From the cell containing the given text, extract its center point as [X, Y] coordinate. 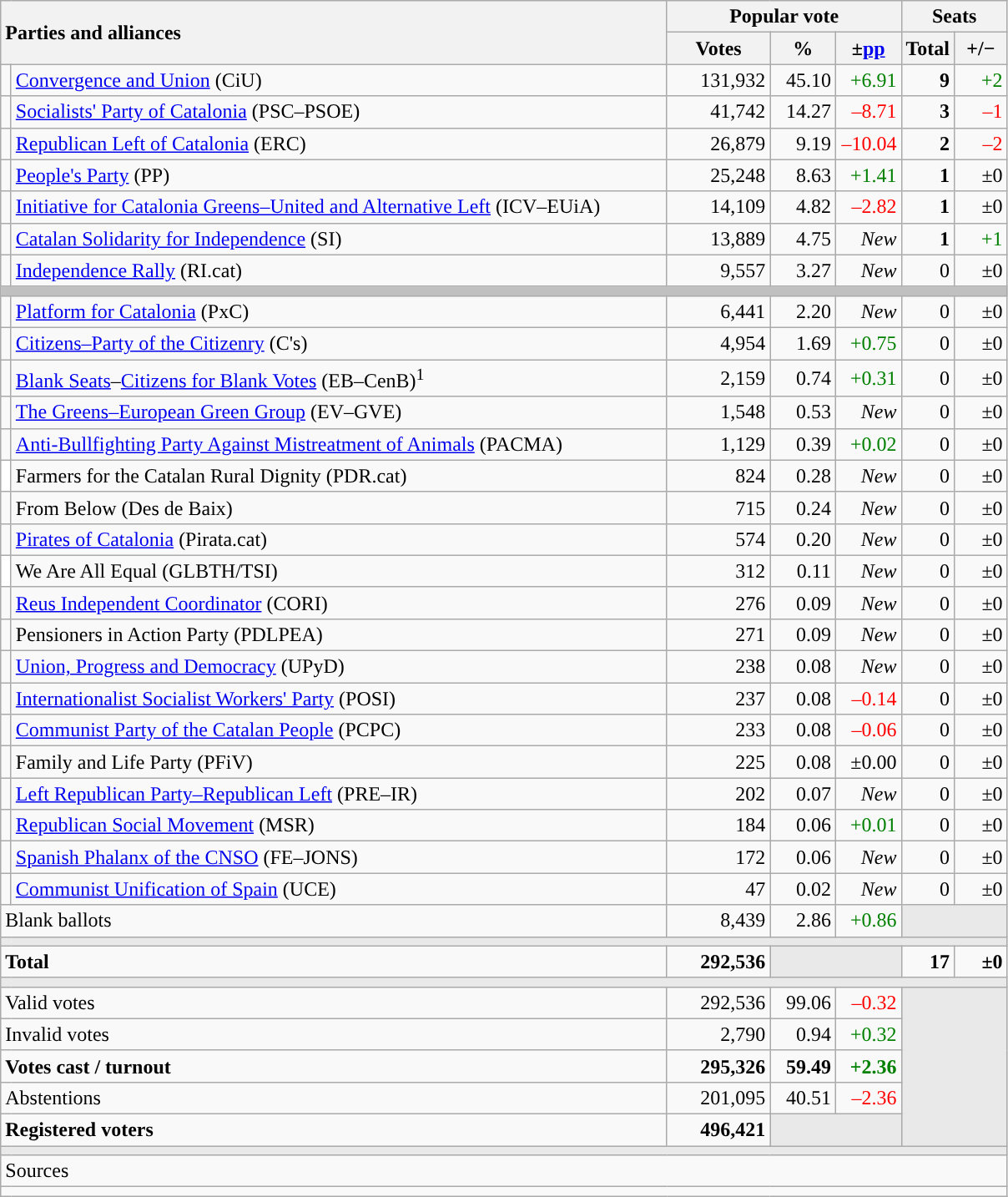
2.86 [803, 921]
Republican Left of Catalonia (ERC) [339, 144]
0.94 [803, 1034]
25,248 [718, 175]
26,879 [718, 144]
Catalan Solidarity for Independence (SI) [339, 239]
2 [928, 144]
–0.14 [868, 699]
Anti-Bullfighting Party Against Mistreatment of Animals (PACMA) [339, 444]
0.11 [803, 571]
+0.75 [868, 343]
+0.31 [868, 377]
496,421 [718, 1130]
14.27 [803, 112]
Spanish Phalanx of the CNSO (FE–JONS) [339, 857]
295,326 [718, 1066]
+2.36 [868, 1066]
8.63 [803, 175]
13,889 [718, 239]
184 [718, 826]
233 [718, 730]
225 [718, 762]
Blank ballots [334, 921]
1,129 [718, 444]
99.06 [803, 1003]
Registered voters [334, 1130]
Convergence and Union (CiU) [339, 80]
1,548 [718, 412]
238 [718, 667]
9 [928, 80]
Independence Rally (RI.cat) [339, 270]
Pirates of Catalonia (Pirata.cat) [339, 539]
201,095 [718, 1098]
Pensioners in Action Party (PDLPEA) [339, 634]
+0.01 [868, 826]
Sources [504, 1171]
People's Party (PP) [339, 175]
Invalid votes [334, 1034]
Abstentions [334, 1098]
276 [718, 603]
824 [718, 476]
41,742 [718, 112]
Internationalist Socialist Workers' Party (POSI) [339, 699]
0.74 [803, 377]
Reus Independent Coordinator (CORI) [339, 603]
4.82 [803, 207]
59.49 [803, 1066]
Socialists' Party of Catalonia (PSC–PSOE) [339, 112]
±pp [868, 48]
0.39 [803, 444]
Family and Life Party (PFiV) [339, 762]
+1 [981, 239]
1.69 [803, 343]
–2.82 [868, 207]
+2 [981, 80]
Platform for Catalonia (PxC) [339, 311]
715 [718, 508]
Parties and alliances [334, 33]
Popular vote [784, 17]
–2.36 [868, 1098]
2,159 [718, 377]
Communist Party of the Catalan People (PCPC) [339, 730]
17 [928, 962]
574 [718, 539]
Citizens–Party of the Citizenry (C's) [339, 343]
+/− [981, 48]
14,109 [718, 207]
Votes cast / turnout [334, 1066]
–2 [981, 144]
–8.71 [868, 112]
+0.86 [868, 921]
2.20 [803, 311]
–0.06 [868, 730]
+0.02 [868, 444]
2,790 [718, 1034]
Votes [718, 48]
3.27 [803, 270]
271 [718, 634]
202 [718, 794]
Blank Seats–Citizens for Blank Votes (EB–CenB)1 [339, 377]
6,441 [718, 311]
0.20 [803, 539]
45.10 [803, 80]
–10.04 [868, 144]
Republican Social Movement (MSR) [339, 826]
+1.41 [868, 175]
9,557 [718, 270]
Seats [955, 17]
0.53 [803, 412]
0.28 [803, 476]
–1 [981, 112]
0.02 [803, 889]
237 [718, 699]
The Greens–European Green Group (EV–GVE) [339, 412]
±0.00 [868, 762]
40.51 [803, 1098]
0.07 [803, 794]
Initiative for Catalonia Greens–United and Alternative Left (ICV–EUiA) [339, 207]
Left Republican Party–Republican Left (PRE–IR) [339, 794]
Communist Unification of Spain (UCE) [339, 889]
4.75 [803, 239]
Union, Progress and Democracy (UPyD) [339, 667]
+6.91 [868, 80]
131,932 [718, 80]
+0.32 [868, 1034]
4,954 [718, 343]
312 [718, 571]
172 [718, 857]
% [803, 48]
From Below (Des de Baix) [339, 508]
–0.32 [868, 1003]
9.19 [803, 144]
Valid votes [334, 1003]
47 [718, 889]
We Are All Equal (GLBTH/TSI) [339, 571]
0.24 [803, 508]
Farmers for the Catalan Rural Dignity (PDR.cat) [339, 476]
3 [928, 112]
8,439 [718, 921]
